Output the (x, y) coordinate of the center of the cell containing the given text.  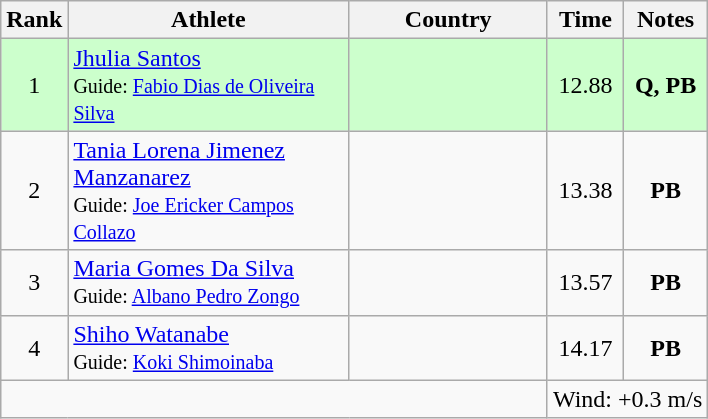
Tania Lorena Jimenez ManzanarezGuide: Joe Ericker Campos Collazo (208, 190)
Wind: +0.3 m/s (627, 399)
4 (34, 348)
14.17 (585, 348)
Rank (34, 20)
12.88 (585, 85)
1 (34, 85)
2 (34, 190)
Q, PB (665, 85)
13.38 (585, 190)
3 (34, 282)
Maria Gomes Da SilvaGuide: Albano Pedro Zongo (208, 282)
Country (448, 20)
Athlete (208, 20)
13.57 (585, 282)
Notes (665, 20)
Time (585, 20)
Jhulia SantosGuide: Fabio Dias de Oliveira Silva (208, 85)
Shiho WatanabeGuide: Koki Shimoinaba (208, 348)
